Locate the cell with the specified text and output its [x, y] center coordinate. 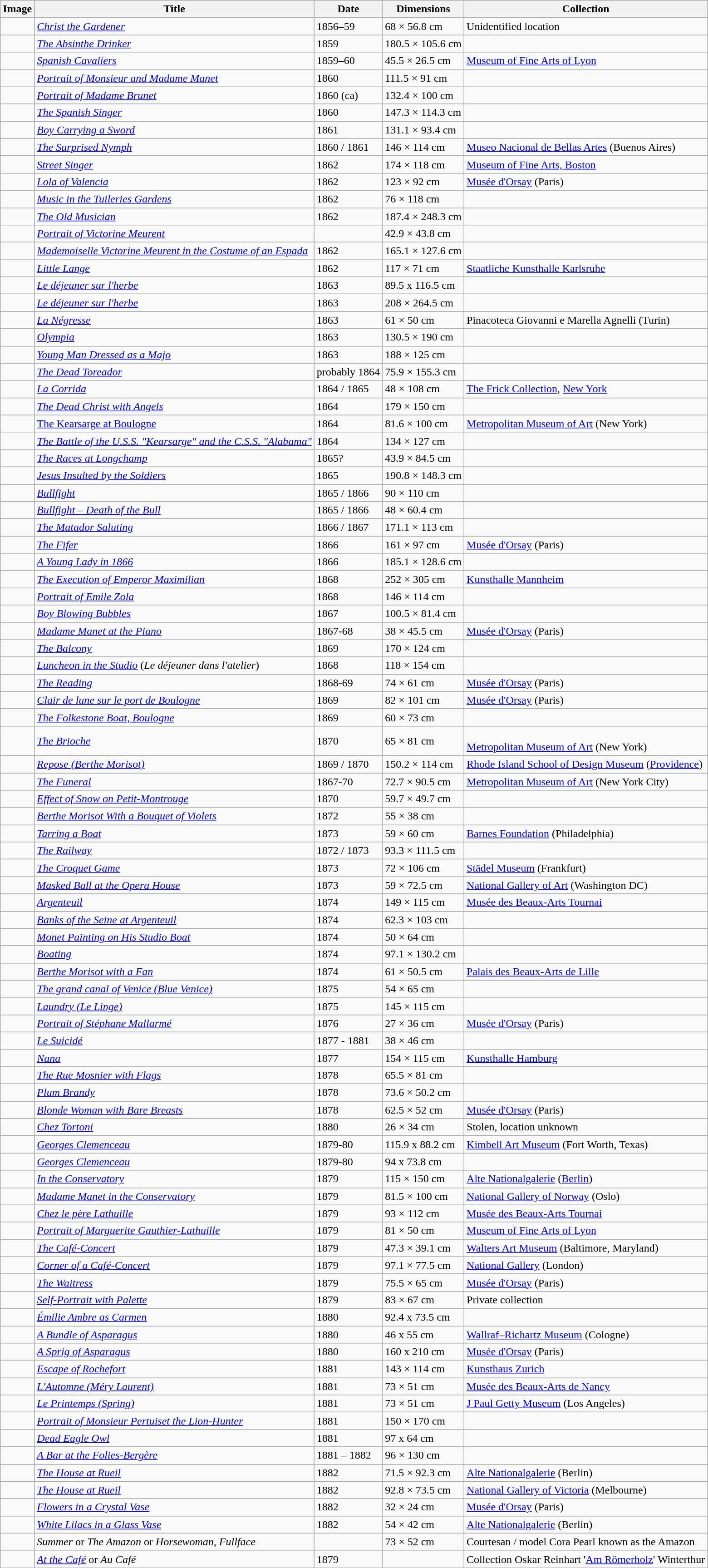
170 × 124 cm [423, 648]
Städel Museum (Frankfurt) [586, 868]
1866 / 1867 [348, 528]
118 × 154 cm [423, 666]
117 × 71 cm [423, 268]
In the Conservatory [174, 1179]
Wallraf–Richartz Museum (Cologne) [586, 1334]
46 x 55 cm [423, 1334]
Musée des Beaux-Arts de Nancy [586, 1386]
Jesus Insulted by the Soldiers [174, 475]
Madame Manet in the Conservatory [174, 1196]
Olympia [174, 337]
National Gallery of Victoria (Melbourne) [586, 1490]
Summer or The Amazon or Horsewoman, Fullface [174, 1542]
92.8 × 73.5 cm [423, 1490]
The Kearsarge at Boulogne [174, 424]
National Gallery of Norway (Oslo) [586, 1196]
Palais des Beaux-Arts de Lille [586, 971]
Kimbell Art Museum (Fort Worth, Texas) [586, 1144]
1877 [348, 1058]
73.6 × 50.2 cm [423, 1093]
27 × 36 cm [423, 1023]
Portrait of Marguerite Gauthier-Lathuille [174, 1231]
Unidentified location [586, 26]
A Young Lady in 1866 [174, 562]
Boy Blowing Bubbles [174, 614]
The Fifer [174, 545]
Tarring a Boat [174, 833]
Bullfight [174, 493]
149 × 115 cm [423, 902]
1868-69 [348, 683]
The Surprised Nymph [174, 147]
62.3 × 103 cm [423, 920]
Collection [586, 9]
81.5 × 100 cm [423, 1196]
1872 / 1873 [348, 851]
A Sprig of Asparagus [174, 1352]
The Café-Concert [174, 1248]
Dead Eagle Owl [174, 1438]
54 × 65 cm [423, 989]
La Négresse [174, 320]
111.5 × 91 cm [423, 78]
47.3 × 39.1 cm [423, 1248]
Madame Manet at the Piano [174, 631]
154 × 115 cm [423, 1058]
Portrait of Stéphane Mallarmé [174, 1023]
43.9 × 84.5 cm [423, 458]
Christ the Gardener [174, 26]
1865? [348, 458]
Portrait of Madame Brunet [174, 95]
60 × 73 cm [423, 717]
Kunsthalle Hamburg [586, 1058]
61 × 50 cm [423, 320]
74 × 61 cm [423, 683]
Collection Oskar Reinhart 'Am Römerholz' Winterthur [586, 1559]
94 x 73.8 cm [423, 1162]
1881 – 1882 [348, 1455]
Repose (Berthe Morisot) [174, 764]
Masked Ball at the Opera House [174, 885]
26 × 34 cm [423, 1127]
Berthe Morisot With a Bouquet of Violets [174, 816]
174 × 118 cm [423, 164]
Little Lange [174, 268]
81.6 × 100 cm [423, 424]
71.5 × 92.3 cm [423, 1473]
Nana [174, 1058]
Flowers in a Crystal Vase [174, 1507]
Mademoiselle Victorine Meurent in the Costume of an Espada [174, 251]
100.5 × 81.4 cm [423, 614]
76 × 118 cm [423, 199]
Young Man Dressed as a Majo [174, 355]
1876 [348, 1023]
Corner of a Café-Concert [174, 1265]
The Rue Mosnier with Flags [174, 1075]
150.2 × 114 cm [423, 764]
Clair de lune sur le port de Boulogne [174, 700]
93.3 × 111.5 cm [423, 851]
179 × 150 cm [423, 406]
The Old Musician [174, 217]
The Spanish Singer [174, 113]
1856–59 [348, 26]
1859–60 [348, 61]
1864 / 1865 [348, 389]
92.4 x 73.5 cm [423, 1317]
Argenteuil [174, 902]
National Gallery of Art (Washington DC) [586, 885]
The Railway [174, 851]
The Battle of the U.S.S. "Kearsarge" and the C.S.S. "Alabama" [174, 441]
1867-70 [348, 781]
Portrait of Victorine Meurent [174, 234]
48 × 108 cm [423, 389]
185.1 × 128.6 cm [423, 562]
1867-68 [348, 631]
1869 / 1870 [348, 764]
Dimensions [423, 9]
Blonde Woman with Bare Breasts [174, 1110]
75.5 × 65 cm [423, 1282]
161 × 97 cm [423, 545]
Effect of Snow on Petit-Montrouge [174, 799]
165.1 × 127.6 cm [423, 251]
59 × 60 cm [423, 833]
Street Singer [174, 164]
Music in the Tuileries Gardens [174, 199]
Spanish Cavaliers [174, 61]
59.7 × 49.7 cm [423, 799]
Image [17, 9]
The grand canal of Venice (Blue Venice) [174, 989]
The Dead Toreador [174, 372]
96 × 130 cm [423, 1455]
97.1 × 77.5 cm [423, 1265]
65 × 81 cm [423, 741]
48 × 60.4 cm [423, 510]
1872 [348, 816]
Self-Portrait with Palette [174, 1300]
White Lilacs in a Glass Vase [174, 1524]
38 × 45.5 cm [423, 631]
90 × 110 cm [423, 493]
188 × 125 cm [423, 355]
180.5 × 105.6 cm [423, 44]
45.5 × 26.5 cm [423, 61]
252 × 305 cm [423, 579]
160 x 210 cm [423, 1352]
1860 / 1861 [348, 147]
54 × 42 cm [423, 1524]
38 × 46 cm [423, 1040]
Kunsthaus Zurich [586, 1369]
Rhode Island School of Design Museum (Providence) [586, 764]
The Folkestone Boat, Boulogne [174, 717]
The Balcony [174, 648]
171.1 × 113 cm [423, 528]
The Frick Collection, New York [586, 389]
143 × 114 cm [423, 1369]
The Brioche [174, 741]
The Races at Longchamp [174, 458]
Escape of Rochefort [174, 1369]
190.8 × 148.3 cm [423, 475]
187.4 × 248.3 cm [423, 217]
Metropolitan Museum of Art (New York City) [586, 781]
The Croquet Game [174, 868]
Luncheon in the Studio (Le déjeuner dans l'atelier) [174, 666]
150 × 170 cm [423, 1421]
134 × 127 cm [423, 441]
Berthe Morisot with a Fan [174, 971]
Courtesan / model Cora Pearl known as the Amazon [586, 1542]
Pinacoteca Giovanni e Marella Agnelli (Turin) [586, 320]
Kunsthalle Mannheim [586, 579]
Portrait of Monsieur Pertuiset the Lion-Hunter [174, 1421]
Private collection [586, 1300]
Laundry (Le Linge) [174, 1006]
The Reading [174, 683]
Chez le père Lathuille [174, 1213]
145 × 115 cm [423, 1006]
J Paul Getty Museum (Los Angeles) [586, 1404]
1860 (ca) [348, 95]
Bullfight – Death of the Bull [174, 510]
68 × 56.8 cm [423, 26]
115 × 150 cm [423, 1179]
Chez Tortoni [174, 1127]
Boy Carrying a Sword [174, 130]
82 × 101 cm [423, 700]
Walters Art Museum (Baltimore, Maryland) [586, 1248]
Émilie Ambre as Carmen [174, 1317]
123 × 92 cm [423, 182]
Date [348, 9]
1865 [348, 475]
115.9 x 88.2 cm [423, 1144]
130.5 × 190 cm [423, 337]
Stolen, location unknown [586, 1127]
Plum Brandy [174, 1093]
50 × 64 cm [423, 937]
A Bundle of Asparagus [174, 1334]
A Bar at the Folies-Bergère [174, 1455]
Title [174, 9]
Museo Nacional de Bellas Artes (Buenos Aires) [586, 147]
The Dead Christ with Angels [174, 406]
1861 [348, 130]
The Waitress [174, 1282]
At the Café or Au Café [174, 1559]
75.9 × 155.3 cm [423, 372]
97.1 × 130.2 cm [423, 954]
The Absinthe Drinker [174, 44]
The Execution of Emperor Maximilian [174, 579]
61 × 50.5 cm [423, 971]
probably 1864 [348, 372]
Lola of Valencia [174, 182]
32 × 24 cm [423, 1507]
89.5 x 116.5 cm [423, 286]
Le Suicidé [174, 1040]
132.4 × 100 cm [423, 95]
72.7 × 90.5 cm [423, 781]
42.9 × 43.8 cm [423, 234]
Museum of Fine Arts, Boston [586, 164]
Barnes Foundation (Philadelphia) [586, 833]
Portrait of Emile Zola [174, 597]
208 × 264.5 cm [423, 303]
73 × 52 cm [423, 1542]
L'Automne (Méry Laurent) [174, 1386]
62.5 × 52 cm [423, 1110]
1867 [348, 614]
81 × 50 cm [423, 1231]
Staatliche Kunsthalle Karlsruhe [586, 268]
The Matador Saluting [174, 528]
97 x 64 cm [423, 1438]
National Gallery (London) [586, 1265]
Portrait of Monsieur and Madame Manet [174, 78]
1859 [348, 44]
59 × 72.5 cm [423, 885]
Le Printemps (Spring) [174, 1404]
72 × 106 cm [423, 868]
83 × 67 cm [423, 1300]
131.1 × 93.4 cm [423, 130]
1877 - 1881 [348, 1040]
65.5 × 81 cm [423, 1075]
The Funeral [174, 781]
Boating [174, 954]
55 × 38 cm [423, 816]
Monet Painting on His Studio Boat [174, 937]
147.3 × 114.3 cm [423, 113]
Banks of the Seine at Argenteuil [174, 920]
93 × 112 cm [423, 1213]
La Corrida [174, 389]
